Capture the cell that displays the provided text and extract its (x, y) central coordinate. 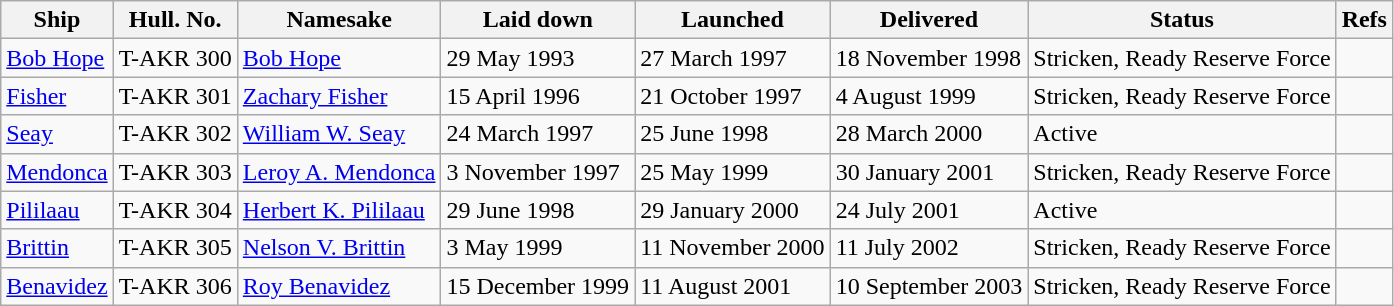
Launched (732, 20)
3 November 1997 (538, 172)
Nelson V. Brittin (339, 248)
Pililaau (57, 210)
15 December 1999 (538, 286)
Herbert K. Pililaau (339, 210)
4 August 1999 (929, 96)
24 July 2001 (929, 210)
21 October 1997 (732, 96)
29 June 1998 (538, 210)
Laid down (538, 20)
Mendonca (57, 172)
27 March 1997 (732, 58)
3 May 1999 (538, 248)
28 March 2000 (929, 134)
Delivered (929, 20)
11 July 2002 (929, 248)
Zachary Fisher (339, 96)
25 June 1998 (732, 134)
24 March 1997 (538, 134)
25 May 1999 (732, 172)
15 April 1996 (538, 96)
William W. Seay (339, 134)
Ship (57, 20)
Benavidez (57, 286)
Status (1182, 20)
T-AKR 304 (175, 210)
Refs (1364, 20)
Fisher (57, 96)
T-AKR 301 (175, 96)
T-AKR 306 (175, 286)
11 August 2001 (732, 286)
Seay (57, 134)
29 May 1993 (538, 58)
Namesake (339, 20)
T-AKR 300 (175, 58)
10 September 2003 (929, 286)
Leroy A. Mendonca (339, 172)
T-AKR 305 (175, 248)
T-AKR 303 (175, 172)
T-AKR 302 (175, 134)
18 November 1998 (929, 58)
11 November 2000 (732, 248)
30 January 2001 (929, 172)
29 January 2000 (732, 210)
Roy Benavidez (339, 286)
Hull. No. (175, 20)
Brittin (57, 248)
